Capture the cell that displays the provided text and extract its (x, y) central coordinate. 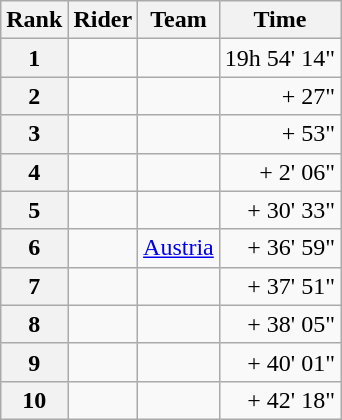
8 (34, 324)
10 (34, 400)
+ 36' 59" (280, 248)
+ 37' 51" (280, 286)
6 (34, 248)
2 (34, 96)
5 (34, 210)
Time (280, 20)
9 (34, 362)
+ 53" (280, 134)
19h 54' 14" (280, 58)
1 (34, 58)
7 (34, 286)
+ 27" (280, 96)
3 (34, 134)
+ 42' 18" (280, 400)
4 (34, 172)
+ 38' 05" (280, 324)
Rider (103, 20)
Austria (179, 248)
Team (179, 20)
+ 40' 01" (280, 362)
Rank (34, 20)
+ 30' 33" (280, 210)
+ 2' 06" (280, 172)
